Determine the (X, Y) coordinate at the center of the cell enclosing the given text.  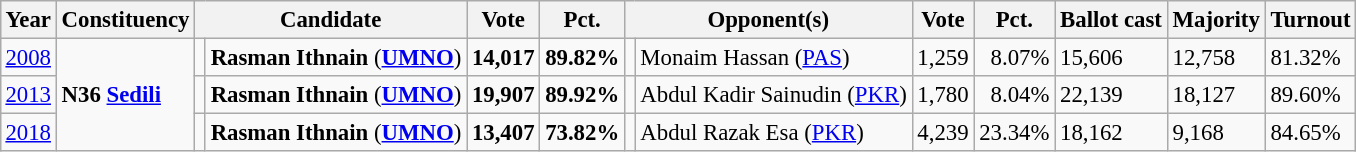
89.82% (582, 57)
1,259 (943, 57)
Candidate (331, 20)
14,017 (504, 57)
Abdul Kadir Sainudin (PKR) (774, 95)
89.92% (582, 95)
84.65% (1310, 133)
9,168 (1216, 133)
18,127 (1216, 95)
89.60% (1310, 95)
Abdul Razak Esa (PKR) (774, 133)
Monaim Hassan (PAS) (774, 57)
13,407 (504, 133)
4,239 (943, 133)
Majority (1216, 20)
Opponent(s) (768, 20)
Year (28, 20)
Constituency (125, 20)
2008 (28, 57)
Turnout (1310, 20)
73.82% (582, 133)
15,606 (1111, 57)
81.32% (1310, 57)
8.07% (1014, 57)
2013 (28, 95)
1,780 (943, 95)
18,162 (1111, 133)
22,139 (1111, 95)
12,758 (1216, 57)
N36 Sedili (125, 94)
23.34% (1014, 133)
2018 (28, 133)
19,907 (504, 95)
Ballot cast (1111, 20)
8.04% (1014, 95)
